Find where the given text appears and provide that cell's center as (x, y) coordinate. 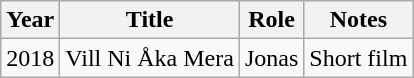
Title (150, 20)
Short film (358, 58)
Vill Ni Åka Mera (150, 58)
Notes (358, 20)
2018 (30, 58)
Role (271, 20)
Year (30, 20)
Jonas (271, 58)
